Return the (X, Y) coordinate for the center point of the cell that contains the specified text.  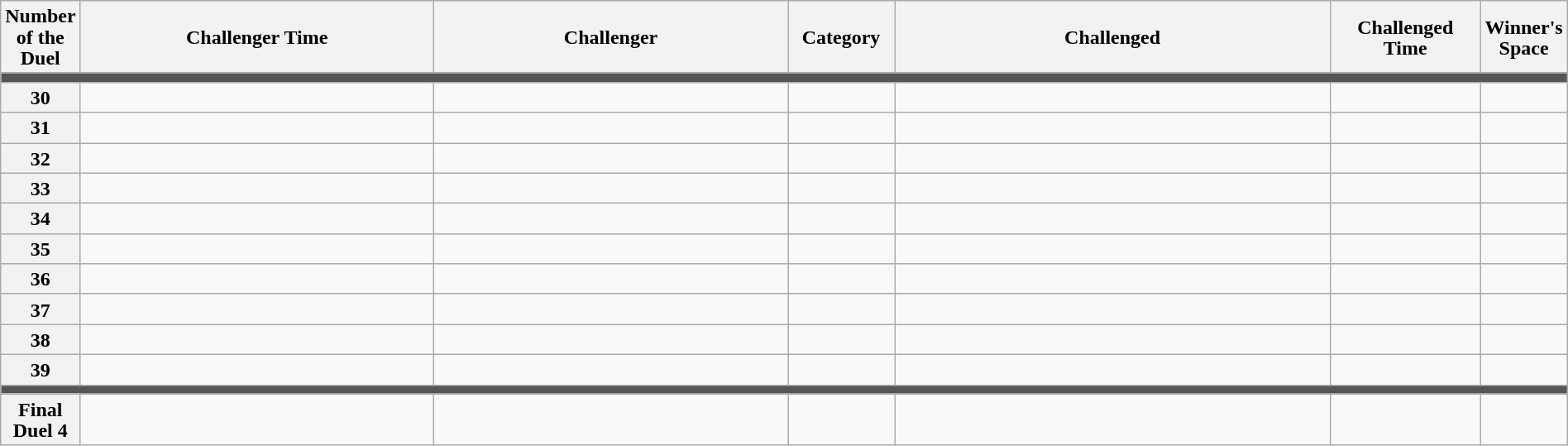
Challenger (611, 37)
31 (41, 127)
Challenged (1113, 37)
Final Duel 4 (41, 420)
39 (41, 369)
35 (41, 248)
Challenger Time (257, 37)
30 (41, 98)
Number of the Duel (41, 37)
37 (41, 309)
38 (41, 339)
Challenged Time (1406, 37)
34 (41, 218)
Category (840, 37)
32 (41, 157)
33 (41, 189)
Winner's Space (1523, 37)
36 (41, 280)
